For the text-containing cell, return its midpoint in [X, Y] coordinate format. 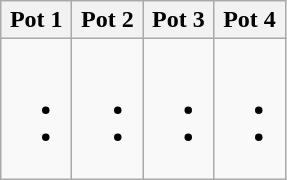
Pot 2 [108, 20]
Pot 3 [178, 20]
Pot 4 [250, 20]
Pot 1 [36, 20]
